From the cell containing the given text, extract its center point as [x, y] coordinate. 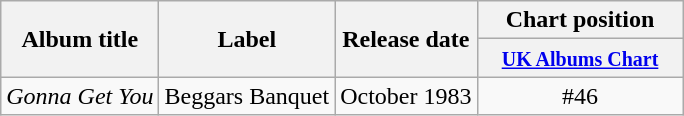
Release date [406, 39]
#46 [580, 96]
Album title [80, 39]
October 1983 [406, 96]
Beggars Banquet [247, 96]
Gonna Get You [80, 96]
UK Albums Chart [580, 58]
Label [247, 39]
Chart position [580, 20]
